Pinpoint the cell where the given text exists, returning its [x, y] midpoint coordinate. 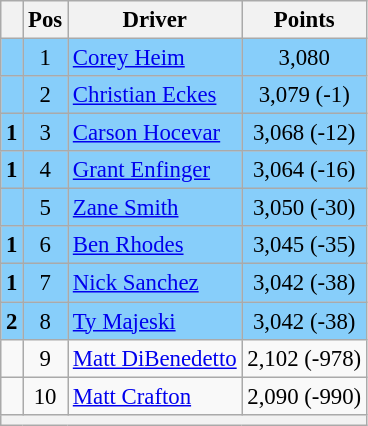
Corey Heim [155, 58]
Grant Enfinger [155, 170]
5 [46, 208]
Pos [46, 20]
3,079 (-1) [304, 95]
3,045 (-35) [304, 245]
Christian Eckes [155, 95]
Points [304, 20]
10 [46, 396]
8 [46, 321]
3,050 (-30) [304, 208]
3,080 [304, 58]
3,068 (-12) [304, 133]
3,064 (-16) [304, 170]
2,090 (-990) [304, 396]
Ben Rhodes [155, 245]
4 [46, 170]
2,102 (-978) [304, 358]
Driver [155, 20]
Ty Majeski [155, 321]
Nick Sanchez [155, 283]
7 [46, 283]
Matt Crafton [155, 396]
Matt DiBenedetto [155, 358]
6 [46, 245]
3 [46, 133]
Carson Hocevar [155, 133]
9 [46, 358]
Zane Smith [155, 208]
